From the cell containing the given text, extract its center point as (X, Y) coordinate. 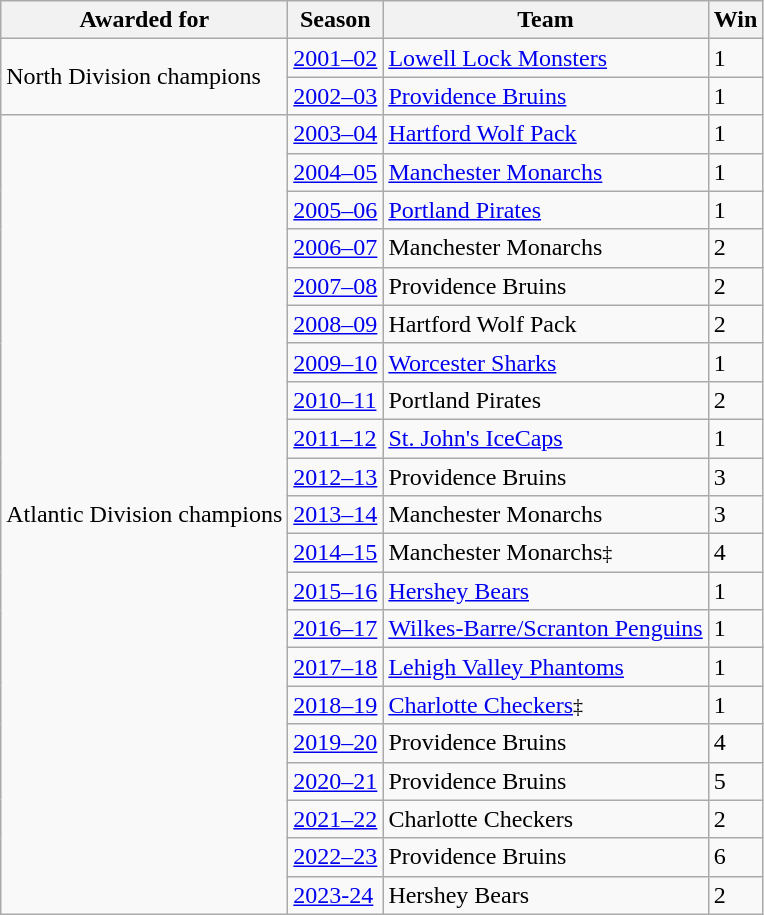
2014–15 (336, 553)
5 (736, 781)
2001–02 (336, 58)
2009–10 (336, 362)
2023-24 (336, 895)
2016–17 (336, 629)
2010–11 (336, 400)
2018–19 (336, 705)
St. John's IceCaps (546, 438)
2002–03 (336, 96)
2013–14 (336, 515)
2003–04 (336, 134)
Manchester Monarchs‡ (546, 553)
2020–21 (336, 781)
2021–22 (336, 819)
6 (736, 857)
Charlotte Checkers (546, 819)
Win (736, 20)
2005–06 (336, 210)
2019–20 (336, 743)
2006–07 (336, 248)
Lowell Lock Monsters (546, 58)
Charlotte Checkers‡ (546, 705)
2007–08 (336, 286)
2017–18 (336, 667)
North Division champions (144, 77)
Lehigh Valley Phantoms (546, 667)
Wilkes-Barre/Scranton Penguins (546, 629)
Awarded for (144, 20)
2012–13 (336, 477)
Worcester Sharks (546, 362)
2022–23 (336, 857)
2015–16 (336, 591)
Season (336, 20)
Team (546, 20)
Atlantic Division champions (144, 514)
2008–09 (336, 324)
2004–05 (336, 172)
2011–12 (336, 438)
